Output the [x, y] coordinate of the center of the cell containing the given text.  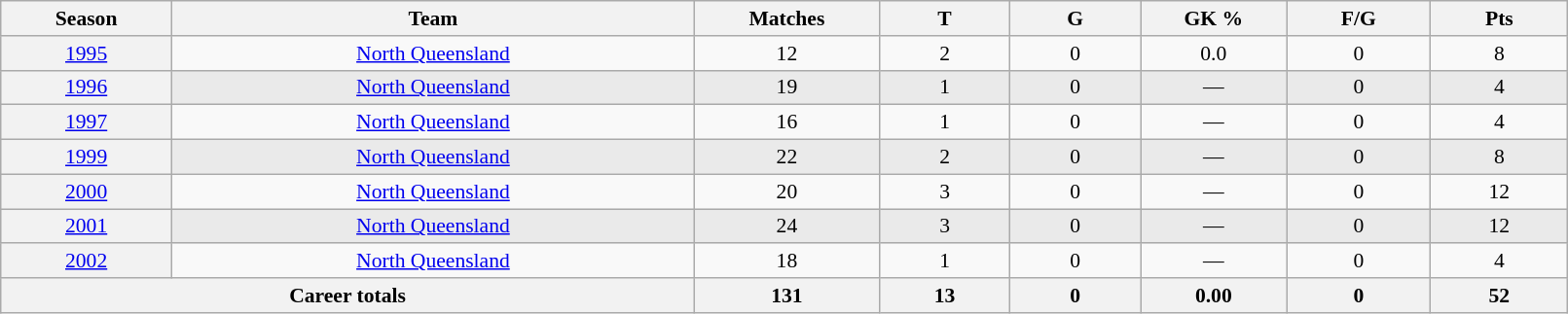
Career totals [348, 296]
0.00 [1214, 296]
GK % [1214, 18]
20 [786, 192]
2000 [87, 192]
24 [786, 227]
Pts [1499, 18]
131 [786, 296]
2001 [87, 227]
1997 [87, 122]
2002 [87, 262]
1995 [87, 53]
52 [1499, 296]
16 [786, 122]
Matches [786, 18]
19 [786, 87]
G [1076, 18]
13 [944, 296]
T [944, 18]
F/G [1359, 18]
1996 [87, 87]
18 [786, 262]
Team [432, 18]
Season [87, 18]
0.0 [1214, 53]
1999 [87, 157]
22 [786, 157]
